Identify which cell holds the provided text, then report its (X, Y) central coordinate. 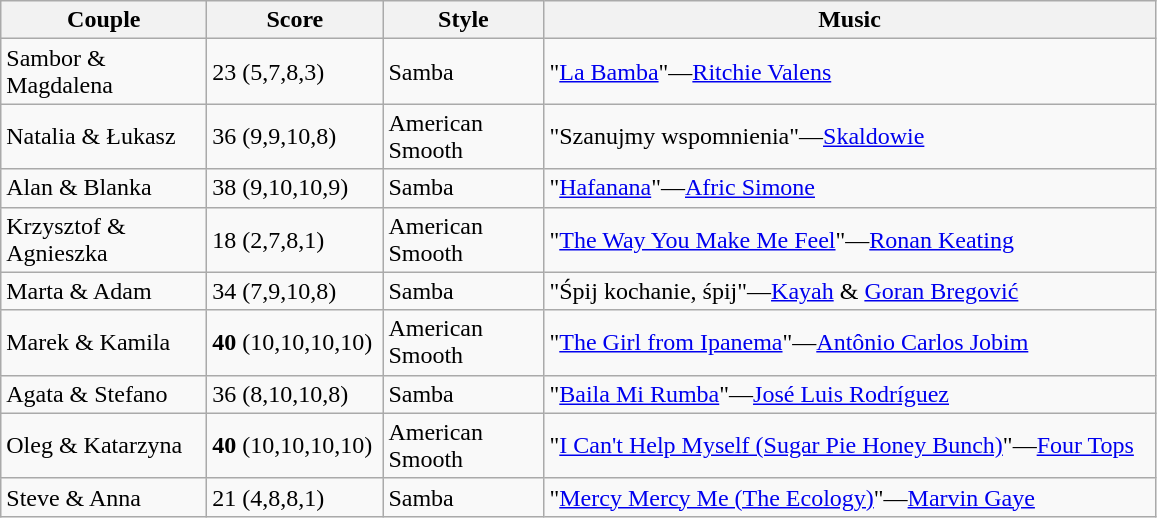
Natalia & Łukasz (104, 136)
Score (295, 20)
Marta & Adam (104, 291)
Music (850, 20)
Couple (104, 20)
36 (8,10,10,8) (295, 394)
"Szanujmy wspomnienia"—Skaldowie (850, 136)
Steve & Anna (104, 497)
Marek & Kamila (104, 342)
"Baila Mi Rumba"—José Luis Rodríguez (850, 394)
38 (9,10,10,9) (295, 188)
36 (9,9,10,8) (295, 136)
18 (2,7,8,1) (295, 240)
Sambor & Magdalena (104, 72)
Agata & Stefano (104, 394)
"La Bamba"—Ritchie Valens (850, 72)
21 (4,8,8,1) (295, 497)
"The Girl from Ipanema"—Antônio Carlos Jobim (850, 342)
"The Way You Make Me Feel"—Ronan Keating (850, 240)
"I Can't Help Myself (Sugar Pie Honey Bunch)"—Four Tops (850, 446)
"Mercy Mercy Me (The Ecology)"—Marvin Gaye (850, 497)
34 (7,9,10,8) (295, 291)
"Śpij kochanie, śpij"—Kayah & Goran Bregović (850, 291)
"Hafanana"—Afric Simone (850, 188)
Alan & Blanka (104, 188)
Oleg & Katarzyna (104, 446)
Style (464, 20)
23 (5,7,8,3) (295, 72)
Krzysztof & Agnieszka (104, 240)
